Extract the [x, y] coordinate from the center of the cell holding the provided text.  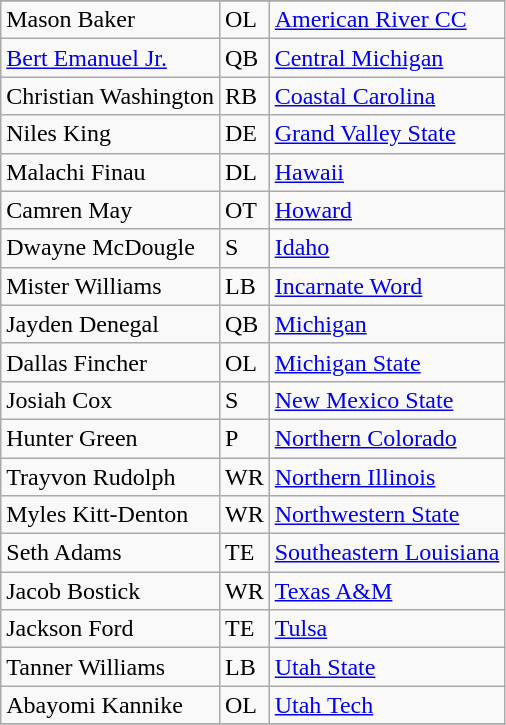
P [244, 438]
Josiah Cox [110, 400]
Grand Valley State [387, 134]
Northern Colorado [387, 438]
DL [244, 172]
Texas A&M [387, 591]
Trayvon Rudolph [110, 477]
Northwestern State [387, 515]
Central Michigan [387, 58]
Mason Baker [110, 20]
New Mexico State [387, 400]
Bert Emanuel Jr. [110, 58]
Malachi Finau [110, 172]
Christian Washington [110, 96]
Hunter Green [110, 438]
Michigan [387, 324]
Abayomi Kannike [110, 705]
Camren May [110, 210]
Seth Adams [110, 553]
Dwayne McDougle [110, 248]
DE [244, 134]
Howard [387, 210]
Idaho [387, 248]
Michigan State [387, 362]
Dallas Fincher [110, 362]
Utah Tech [387, 705]
Utah State [387, 667]
Hawaii [387, 172]
Southeastern Louisiana [387, 553]
Northern Illinois [387, 477]
Tulsa [387, 629]
RB [244, 96]
Coastal Carolina [387, 96]
Niles King [110, 134]
Tanner Williams [110, 667]
Incarnate Word [387, 286]
American River CC [387, 20]
Jackson Ford [110, 629]
Jacob Bostick [110, 591]
Mister Williams [110, 286]
Jayden Denegal [110, 324]
OT [244, 210]
Myles Kitt-Denton [110, 515]
